For the text-containing cell, return its midpoint in (X, Y) coordinate format. 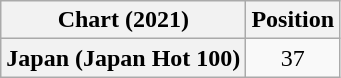
Position (293, 20)
Japan (Japan Hot 100) (124, 58)
37 (293, 58)
Chart (2021) (124, 20)
